From the cell containing the given text, extract its center point as [x, y] coordinate. 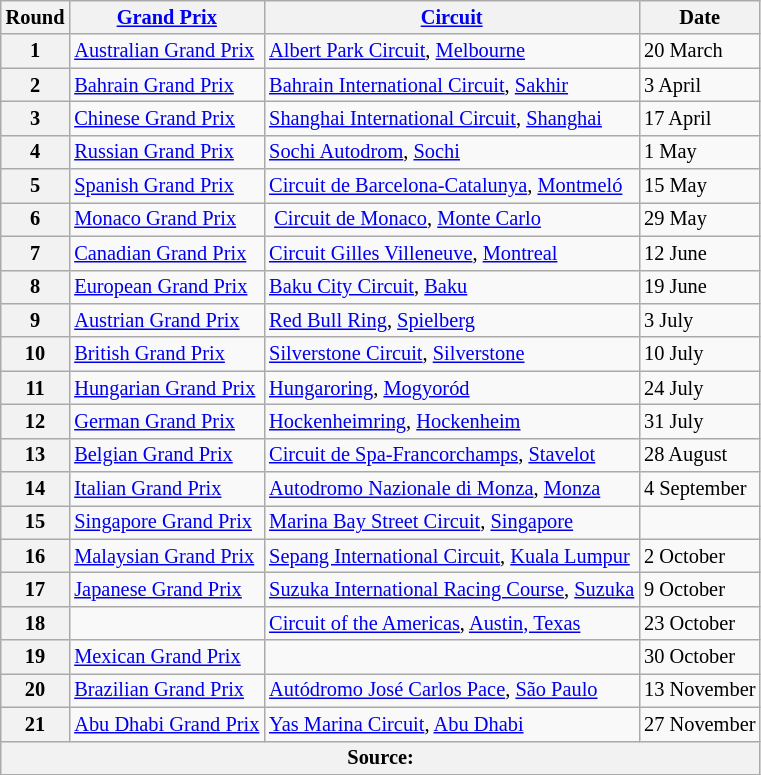
Hungarian Grand Prix [166, 388]
2 [36, 85]
Malaysian Grand Prix [166, 556]
Australian Grand Prix [166, 51]
German Grand Prix [166, 421]
Yas Marina Circuit, Abu Dhabi [452, 724]
20 March [700, 51]
British Grand Prix [166, 354]
Grand Prix [166, 17]
Chinese Grand Prix [166, 118]
Mexican Grand Prix [166, 657]
Japanese Grand Prix [166, 589]
Singapore Grand Prix [166, 522]
14 [36, 489]
13 November [700, 690]
Source: [381, 758]
Autódromo José Carlos Pace, São Paulo [452, 690]
19 June [700, 287]
Brazilian Grand Prix [166, 690]
Belgian Grand Prix [166, 455]
19 [36, 657]
9 October [700, 589]
Canadian Grand Prix [166, 253]
Circuit Gilles Villeneuve, Montreal [452, 253]
Circuit de Monaco, Monte Carlo [452, 219]
Russian Grand Prix [166, 152]
27 November [700, 724]
Marina Bay Street Circuit, Singapore [452, 522]
3 April [700, 85]
11 [36, 388]
Albert Park Circuit, Melbourne [452, 51]
Circuit de Barcelona-Catalunya, Montmeló [452, 186]
15 May [700, 186]
Date [700, 17]
Sochi Autodrom, Sochi [452, 152]
Shanghai International Circuit, Shanghai [452, 118]
Hockenheimring, Hockenheim [452, 421]
31 July [700, 421]
Suzuka International Racing Course, Suzuka [452, 589]
Bahrain Grand Prix [166, 85]
Abu Dhabi Grand Prix [166, 724]
16 [36, 556]
15 [36, 522]
European Grand Prix [166, 287]
Hungaroring, Mogyoród [452, 388]
12 [36, 421]
Bahrain International Circuit, Sakhir [452, 85]
1 May [700, 152]
Monaco Grand Prix [166, 219]
6 [36, 219]
2 October [700, 556]
30 October [700, 657]
Circuit de Spa-Francorchamps, Stavelot [452, 455]
Red Bull Ring, Spielberg [452, 320]
Circuit of the Americas, Austin, Texas [452, 623]
3 [36, 118]
Spanish Grand Prix [166, 186]
10 [36, 354]
4 [36, 152]
12 June [700, 253]
8 [36, 287]
1 [36, 51]
17 April [700, 118]
Round [36, 17]
28 August [700, 455]
13 [36, 455]
9 [36, 320]
7 [36, 253]
Italian Grand Prix [166, 489]
5 [36, 186]
Silverstone Circuit, Silverstone [452, 354]
Sepang International Circuit, Kuala Lumpur [452, 556]
3 July [700, 320]
20 [36, 690]
Baku City Circuit, Baku [452, 287]
10 July [700, 354]
23 October [700, 623]
Austrian Grand Prix [166, 320]
18 [36, 623]
21 [36, 724]
24 July [700, 388]
17 [36, 589]
29 May [700, 219]
Circuit [452, 17]
4 September [700, 489]
Autodromo Nazionale di Monza, Monza [452, 489]
